Scan for the cell matching the given text and deliver its [X, Y] coordinate at center. 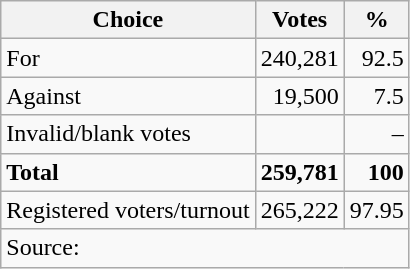
19,500 [300, 96]
265,222 [300, 210]
Registered voters/turnout [128, 210]
240,281 [300, 58]
% [376, 20]
97.95 [376, 210]
7.5 [376, 96]
Choice [128, 20]
259,781 [300, 172]
100 [376, 172]
– [376, 134]
Invalid/blank votes [128, 134]
Votes [300, 20]
Source: [205, 248]
92.5 [376, 58]
Against [128, 96]
Total [128, 172]
For [128, 58]
